Return [x, y] of the center of cell containing provided text 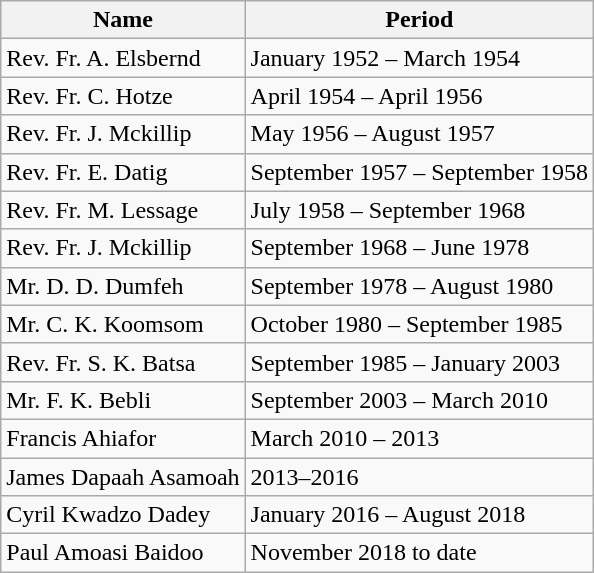
November 2018 to date [419, 553]
Rev. Fr. S. K. Batsa [123, 362]
October 1980 – September 1985 [419, 324]
2013–2016 [419, 477]
September 2003 – March 2010 [419, 400]
Rev. Fr. E. Datig [123, 172]
March 2010 – 2013 [419, 438]
September 1957 – September 1958 [419, 172]
April 1954 – April 1956 [419, 96]
January 2016 – August 2018 [419, 515]
September 1985 – January 2003 [419, 362]
September 1978 – August 1980 [419, 286]
January 1952 – March 1954 [419, 58]
Rev. Fr. C. Hotze [123, 96]
Period [419, 20]
James Dapaah Asamoah [123, 477]
Rev. Fr. M. Lessage [123, 210]
Mr. D. D. Dumfeh [123, 286]
Rev. Fr. A. Elsbernd [123, 58]
Mr. C. K. Koomsom [123, 324]
Francis Ahiafor [123, 438]
September 1968 – June 1978 [419, 248]
Paul Amoasi Baidoo [123, 553]
Cyril Kwadzo Dadey [123, 515]
Name [123, 20]
May 1956 – August 1957 [419, 134]
Mr. F. K. Bebli [123, 400]
July 1958 – September 1968 [419, 210]
